Capture the cell that displays the provided text and extract its (X, Y) central coordinate. 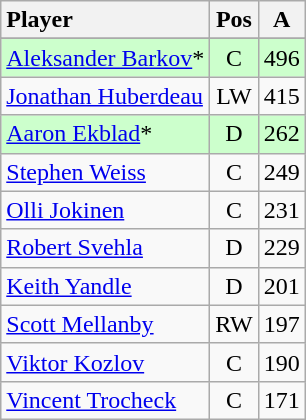
Keith Yandle (106, 286)
RW (234, 324)
249 (282, 172)
171 (282, 400)
229 (282, 248)
Olli Jokinen (106, 210)
201 (282, 286)
231 (282, 210)
Aaron Ekblad* (106, 134)
Player (106, 20)
Aleksander Barkov* (106, 58)
LW (234, 96)
190 (282, 362)
Jonathan Huberdeau (106, 96)
A (282, 20)
Vincent Trocheck (106, 400)
Viktor Kozlov (106, 362)
496 (282, 58)
Scott Mellanby (106, 324)
415 (282, 96)
197 (282, 324)
Robert Svehla (106, 248)
Stephen Weiss (106, 172)
Pos (234, 20)
262 (282, 134)
